Extract the [X, Y] coordinate from the center of the cell holding the provided text.  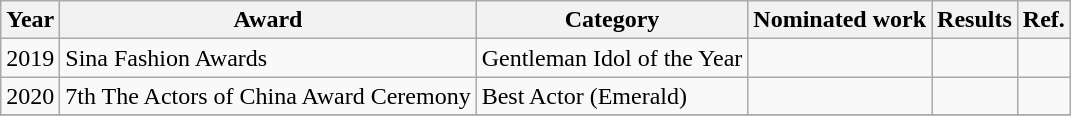
Sina Fashion Awards [268, 58]
Ref. [1044, 20]
Year [30, 20]
Nominated work [840, 20]
Gentleman Idol of the Year [612, 58]
Results [975, 20]
7th The Actors of China Award Ceremony [268, 96]
2020 [30, 96]
Category [612, 20]
2019 [30, 58]
Best Actor (Emerald) [612, 96]
Award [268, 20]
